For the text-containing cell, return its midpoint in (X, Y) coordinate format. 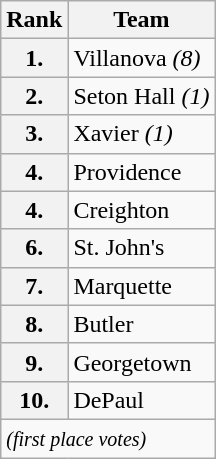
7. (34, 286)
Xavier (1) (142, 134)
Rank (34, 20)
Butler (142, 324)
9. (34, 362)
Georgetown (142, 362)
(first place votes) (108, 438)
Villanova (8) (142, 58)
Creighton (142, 210)
10. (34, 400)
1. (34, 58)
Marquette (142, 286)
6. (34, 248)
2. (34, 96)
Seton Hall (1) (142, 96)
Team (142, 20)
St. John's (142, 248)
Providence (142, 172)
3. (34, 134)
DePaul (142, 400)
8. (34, 324)
